Capture the cell that displays the provided text and extract its [X, Y] central coordinate. 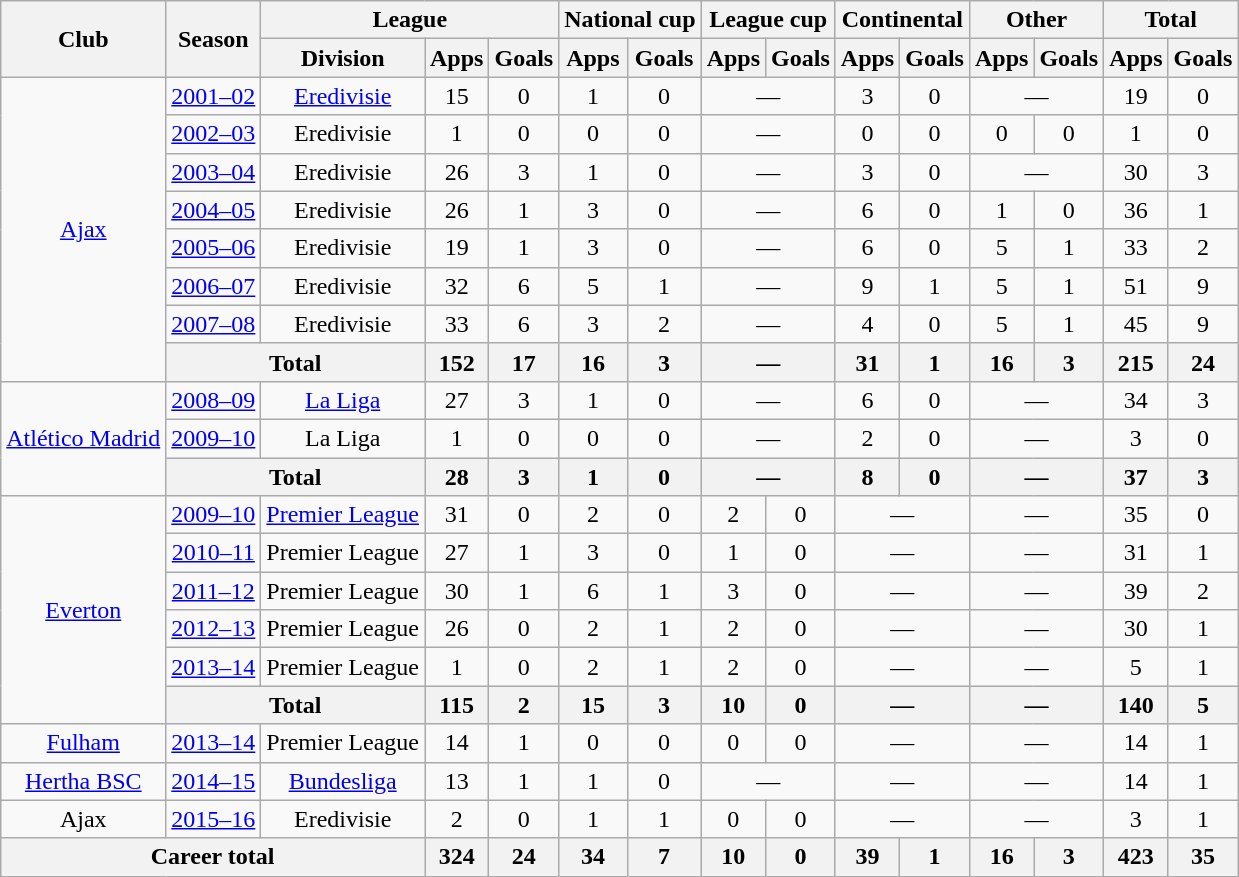
Division [343, 58]
Other [1036, 20]
2011–12 [214, 591]
2001–02 [214, 96]
Atlético Madrid [84, 438]
8 [867, 477]
51 [1136, 286]
Season [214, 39]
140 [1136, 705]
Everton [84, 610]
13 [456, 781]
423 [1136, 857]
4 [867, 324]
215 [1136, 362]
2004–05 [214, 210]
37 [1136, 477]
152 [456, 362]
Club [84, 39]
17 [524, 362]
2015–16 [214, 819]
Bundesliga [343, 781]
2006–07 [214, 286]
32 [456, 286]
2010–11 [214, 553]
Hertha BSC [84, 781]
324 [456, 857]
League [410, 20]
36 [1136, 210]
League cup [768, 20]
Continental [902, 20]
National cup [630, 20]
2007–08 [214, 324]
2002–03 [214, 134]
2008–09 [214, 400]
115 [456, 705]
45 [1136, 324]
7 [664, 857]
2014–15 [214, 781]
2005–06 [214, 248]
Fulham [84, 743]
2012–13 [214, 629]
2003–04 [214, 172]
Career total [213, 857]
28 [456, 477]
